Scan for the cell matching the given text and deliver its (X, Y) coordinate at center. 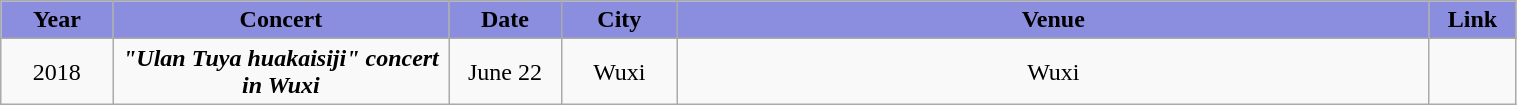
Link (1472, 20)
Concert (281, 20)
2018 (57, 72)
Date (505, 20)
Year (57, 20)
City (620, 20)
June 22 (505, 72)
Venue (1054, 20)
"Ulan Tuya huakaisiji" concert in Wuxi (281, 72)
